For the text-containing cell, return its midpoint in [x, y] coordinate format. 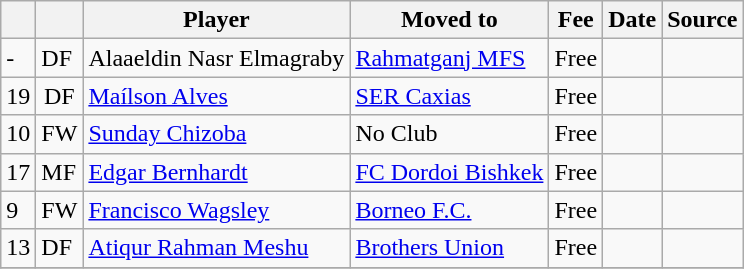
Brothers Union [450, 248]
13 [18, 248]
Atiqur Rahman Meshu [216, 248]
FC Dordoi Bishkek [450, 172]
17 [18, 172]
19 [18, 96]
Moved to [450, 20]
Source [702, 20]
Player [216, 20]
- [18, 58]
Alaaeldin Nasr Elmagraby [216, 58]
Francisco Wagsley [216, 210]
MF [60, 172]
Date [632, 20]
Sunday Chizoba [216, 134]
Maílson Alves [216, 96]
Fee [576, 20]
Rahmatganj MFS [450, 58]
Borneo F.C. [450, 210]
9 [18, 210]
No Club [450, 134]
Edgar Bernhardt [216, 172]
SER Caxias [450, 96]
10 [18, 134]
